Capture the cell that displays the provided text and extract its (X, Y) central coordinate. 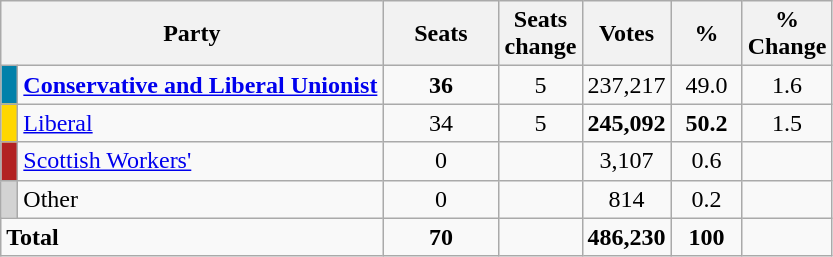
Conservative and Liberal Unionist (200, 85)
Other (200, 199)
100 (706, 237)
50.2 (706, 123)
Scottish Workers' (200, 161)
814 (626, 199)
0.6 (706, 161)
1.6 (787, 85)
Liberal (200, 123)
Total (192, 237)
% (706, 34)
486,230 (626, 237)
70 (441, 237)
Party (192, 34)
245,092 (626, 123)
Seats change (540, 34)
Votes (626, 34)
1.5 (787, 123)
34 (441, 123)
3,107 (626, 161)
237,217 (626, 85)
% Change (787, 34)
49.0 (706, 85)
Seats (441, 34)
0.2 (706, 199)
36 (441, 85)
